Identify which cell holds the provided text, then report its (X, Y) central coordinate. 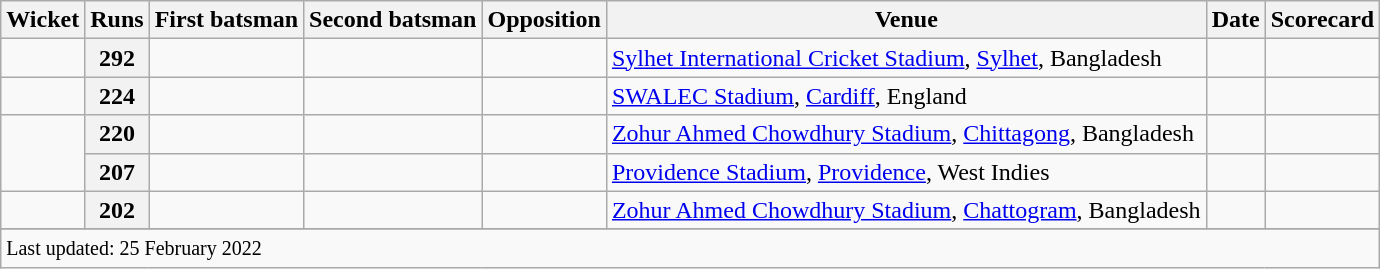
Second batsman (393, 20)
Wicket (43, 20)
Sylhet International Cricket Stadium, Sylhet, Bangladesh (906, 58)
Date (1236, 20)
Zohur Ahmed Chowdhury Stadium, Chattogram, Bangladesh (906, 210)
Providence Stadium, Providence, West Indies (906, 172)
Runs (117, 20)
First batsman (226, 20)
207 (117, 172)
220 (117, 134)
SWALEC Stadium, Cardiff, England (906, 96)
Zohur Ahmed Chowdhury Stadium, Chittagong, Bangladesh (906, 134)
Venue (906, 20)
Opposition (544, 20)
Last updated: 25 February 2022 (690, 248)
224 (117, 96)
Scorecard (1322, 20)
292 (117, 58)
202 (117, 210)
